Find where the given text appears and provide that cell's center as (X, Y) coordinate. 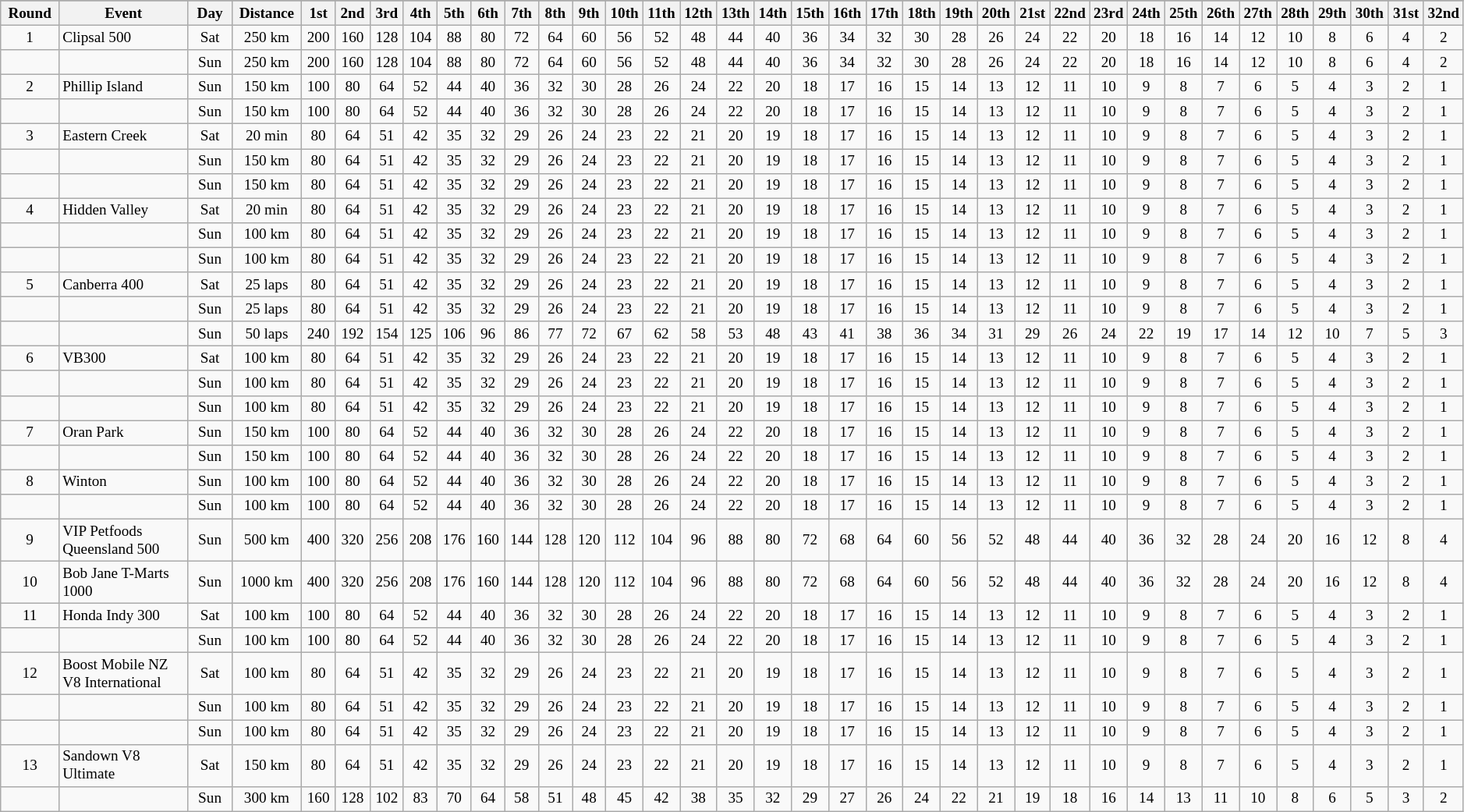
32nd (1443, 13)
Canberra 400 (123, 285)
70 (454, 799)
Clipsal 500 (123, 37)
Event (123, 13)
12th (699, 13)
29th (1332, 13)
28th (1296, 13)
53 (736, 334)
16th (847, 13)
Phillip Island (123, 87)
Boost Mobile NZ V8 International (123, 674)
1000 km (267, 582)
25th (1183, 13)
192 (353, 334)
21st (1033, 13)
62 (661, 334)
50 laps (267, 334)
VB300 (123, 359)
125 (420, 334)
Oran Park (123, 432)
300 km (267, 799)
154 (387, 334)
27 (847, 799)
8th (555, 13)
Round (30, 13)
Eastern Creek (123, 137)
Day (211, 13)
13th (736, 13)
19th (959, 13)
30th (1370, 13)
102 (387, 799)
Bob Jane T-Marts 1000 (123, 582)
17th (884, 13)
1st (318, 13)
14th (773, 13)
4th (420, 13)
240 (318, 334)
31 (996, 334)
5th (454, 13)
43 (810, 334)
Distance (267, 13)
106 (454, 334)
VIP Petfoods Queensland 500 (123, 540)
9th (590, 13)
67 (625, 334)
11th (661, 13)
26th (1221, 13)
20th (996, 13)
27th (1258, 13)
3rd (387, 13)
Honda Indy 300 (123, 615)
31st (1406, 13)
45 (625, 799)
7th (521, 13)
2nd (353, 13)
Hidden Valley (123, 211)
15th (810, 13)
86 (521, 334)
24th (1147, 13)
Winton (123, 482)
77 (555, 334)
23rd (1109, 13)
6th (488, 13)
22nd (1070, 13)
500 km (267, 540)
41 (847, 334)
18th (922, 13)
Sandown V8 Ultimate (123, 765)
10th (625, 13)
83 (420, 799)
